For the text-containing cell, return its midpoint in [x, y] coordinate format. 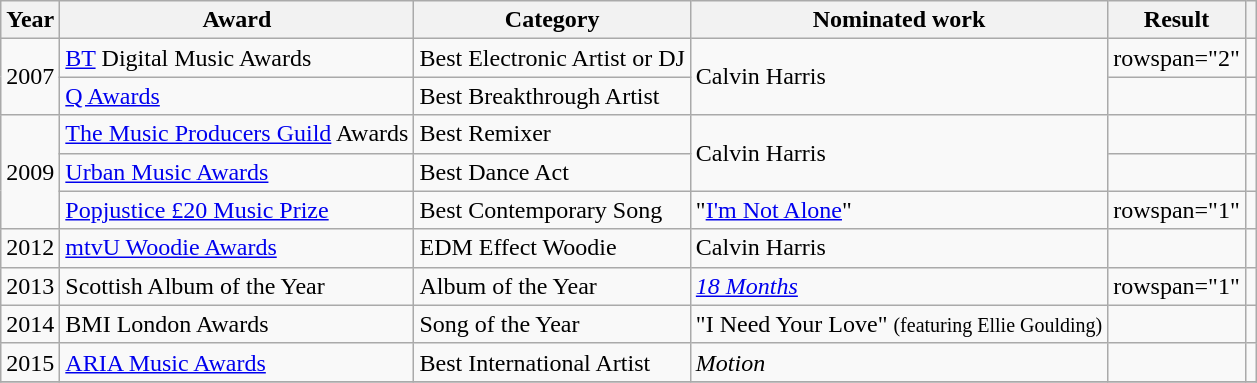
2015 [30, 362]
Best Breakthrough Artist [552, 96]
"I Need Your Love" (featuring Ellie Goulding) [898, 324]
BT Digital Music Awards [237, 58]
Q Awards [237, 96]
rowspan="2" [1177, 58]
Scottish Album of the Year [237, 286]
The Music Producers Guild Awards [237, 134]
mtvU Woodie Awards [237, 248]
Urban Music Awards [237, 172]
Category [552, 20]
Result [1177, 20]
Best Dance Act [552, 172]
Nominated work [898, 20]
2013 [30, 286]
Year [30, 20]
BMI London Awards [237, 324]
Award [237, 20]
Best Contemporary Song [552, 210]
Best Remixer [552, 134]
2009 [30, 172]
Best International Artist [552, 362]
2012 [30, 248]
Motion [898, 362]
"I'm Not Alone" [898, 210]
Best Electronic Artist or DJ [552, 58]
Popjustice £20 Music Prize [237, 210]
2014 [30, 324]
Song of the Year [552, 324]
ARIA Music Awards [237, 362]
2007 [30, 77]
EDM Effect Woodie [552, 248]
Album of the Year [552, 286]
18 Months [898, 286]
